Locate the cell with the specified text and output its [X, Y] center coordinate. 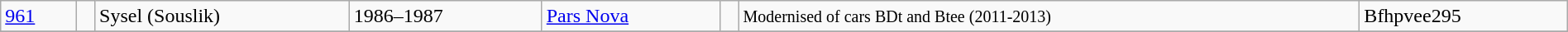
Modernised of cars BDt and Btee (2011-2013) [1049, 16]
Sysel (Souslik) [222, 16]
Pars Nova [631, 16]
961 [39, 16]
Bfhpvee295 [1464, 16]
1986–1987 [445, 16]
